Extract the [X, Y] coordinate from the center of the cell holding the provided text.  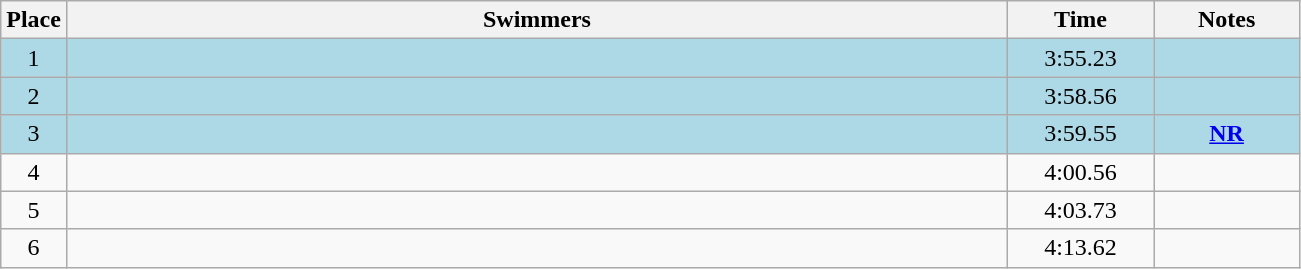
5 [34, 210]
Notes [1227, 20]
1 [34, 58]
Place [34, 20]
6 [34, 248]
4 [34, 172]
3:59.55 [1081, 134]
NR [1227, 134]
3 [34, 134]
4:03.73 [1081, 210]
3:55.23 [1081, 58]
Swimmers [536, 20]
3:58.56 [1081, 96]
4:00.56 [1081, 172]
2 [34, 96]
4:13.62 [1081, 248]
Time [1081, 20]
